Detect which cell encompasses the target text, then output its [x, y] center coordinate. 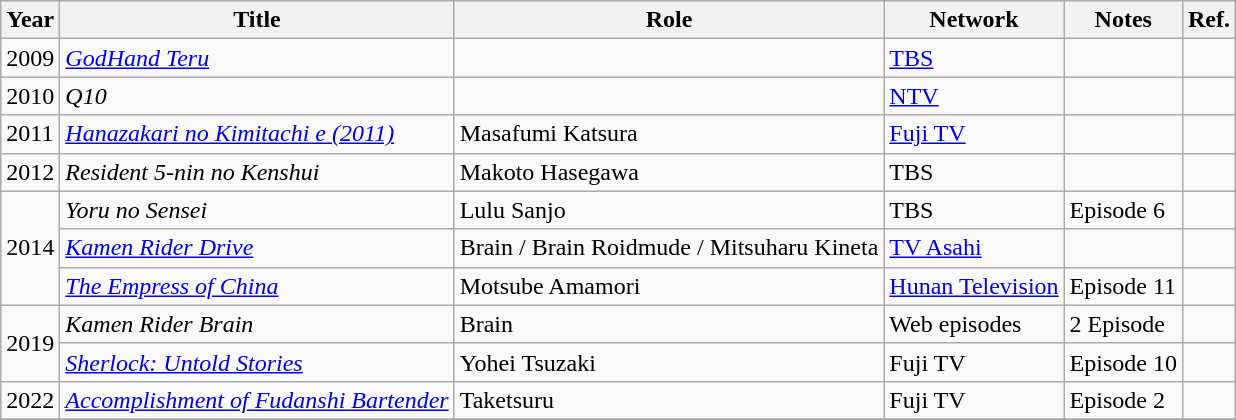
2 Episode [1123, 324]
Resident 5-nin no Kenshui [257, 172]
Hunan Television [974, 286]
Q10 [257, 96]
TV Asahi [974, 248]
Notes [1123, 20]
2019 [30, 343]
GodHand Teru [257, 58]
NTV [974, 96]
Web episodes [974, 324]
Lulu Sanjo [669, 210]
Sherlock: Untold Stories [257, 362]
Brain [669, 324]
Ref. [1208, 20]
The Empress of China [257, 286]
Masafumi Katsura [669, 134]
Episode 6 [1123, 210]
Hanazakari no Kimitachi e (2011) [257, 134]
Role [669, 20]
Makoto Hasegawa [669, 172]
2009 [30, 58]
2022 [30, 400]
Episode 10 [1123, 362]
Network [974, 20]
Motsube Amamori [669, 286]
2012 [30, 172]
2010 [30, 96]
Yohei Tsuzaki [669, 362]
Title [257, 20]
Episode 11 [1123, 286]
Brain / Brain Roidmude / Mitsuharu Kineta [669, 248]
Taketsuru [669, 400]
Kamen Rider Drive [257, 248]
Episode 2 [1123, 400]
Yoru no Sensei [257, 210]
Kamen Rider Brain [257, 324]
2011 [30, 134]
Year [30, 20]
Accomplishment of Fudanshi Bartender [257, 400]
2014 [30, 248]
